Pinpoint the cell where the given text exists, returning its (x, y) midpoint coordinate. 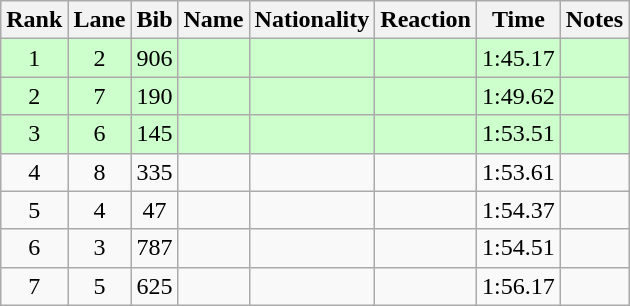
Nationality (312, 20)
Notes (594, 20)
1:53.61 (519, 172)
1:49.62 (519, 96)
625 (154, 286)
Lane (100, 20)
906 (154, 58)
Bib (154, 20)
1 (34, 58)
1:54.37 (519, 210)
Time (519, 20)
Reaction (426, 20)
1:54.51 (519, 248)
Rank (34, 20)
8 (100, 172)
47 (154, 210)
787 (154, 248)
1:53.51 (519, 134)
145 (154, 134)
Name (214, 20)
335 (154, 172)
1:56.17 (519, 286)
190 (154, 96)
1:45.17 (519, 58)
